Find where the given text appears and provide that cell's center as (X, Y) coordinate. 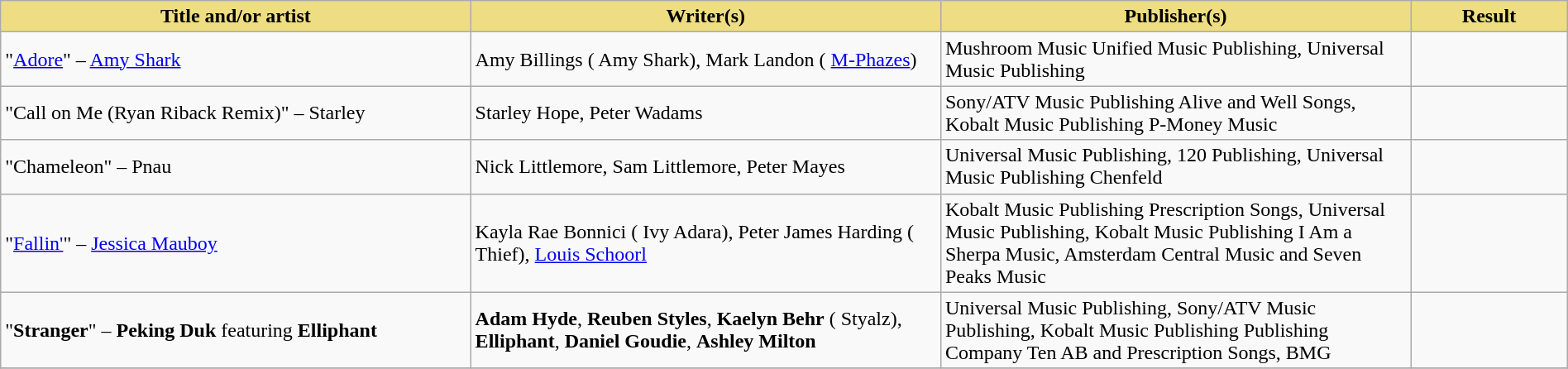
Nick Littlemore, Sam Littlemore, Peter Mayes (705, 167)
Kayla Rae Bonnici ( Ivy Adara), Peter James Harding ( Thief), Louis Schoorl (705, 243)
Universal Music Publishing, Sony/ATV Music Publishing, Kobalt Music Publishing Publishing Company Ten AB and Prescription Songs, BMG (1175, 330)
Universal Music Publishing, 120 Publishing, Universal Music Publishing Chenfeld (1175, 167)
Writer(s) (705, 17)
Result (1489, 17)
Sony/ATV Music Publishing Alive and Well Songs, Kobalt Music Publishing P-Money Music (1175, 113)
Adam Hyde, Reuben Styles, Kaelyn Behr ( Styalz), Elliphant, Daniel Goudie, Ashley Milton (705, 330)
Starley Hope, Peter Wadams (705, 113)
"Stranger" – Peking Duk featuring Elliphant (236, 330)
Title and/or artist (236, 17)
Mushroom Music Unified Music Publishing, Universal Music Publishing (1175, 60)
"Call on Me (Ryan Riback Remix)" – Starley (236, 113)
Publisher(s) (1175, 17)
"Adore" – Amy Shark (236, 60)
"Fallin'" – Jessica Mauboy (236, 243)
"Chameleon" – Pnau (236, 167)
Amy Billings ( Amy Shark), Mark Landon ( M-Phazes) (705, 60)
